Output the [X, Y] coordinate of the center of the cell containing the given text.  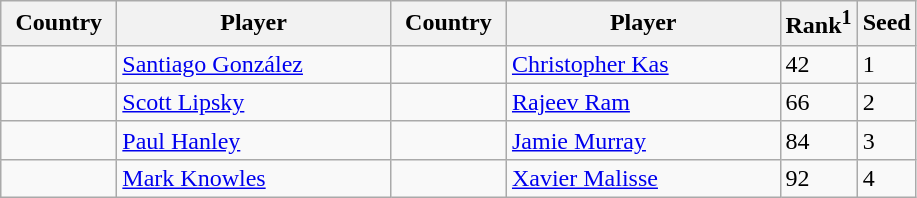
Rank1 [818, 24]
92 [818, 178]
2 [886, 102]
Christopher Kas [643, 64]
Mark Knowles [254, 178]
1 [886, 64]
42 [818, 64]
Santiago González [254, 64]
Seed [886, 24]
Paul Hanley [254, 140]
Xavier Malisse [643, 178]
3 [886, 140]
66 [818, 102]
84 [818, 140]
Scott Lipsky [254, 102]
4 [886, 178]
Jamie Murray [643, 140]
Rajeev Ram [643, 102]
